Extract the (x, y) coordinate from the center of the cell holding the provided text.  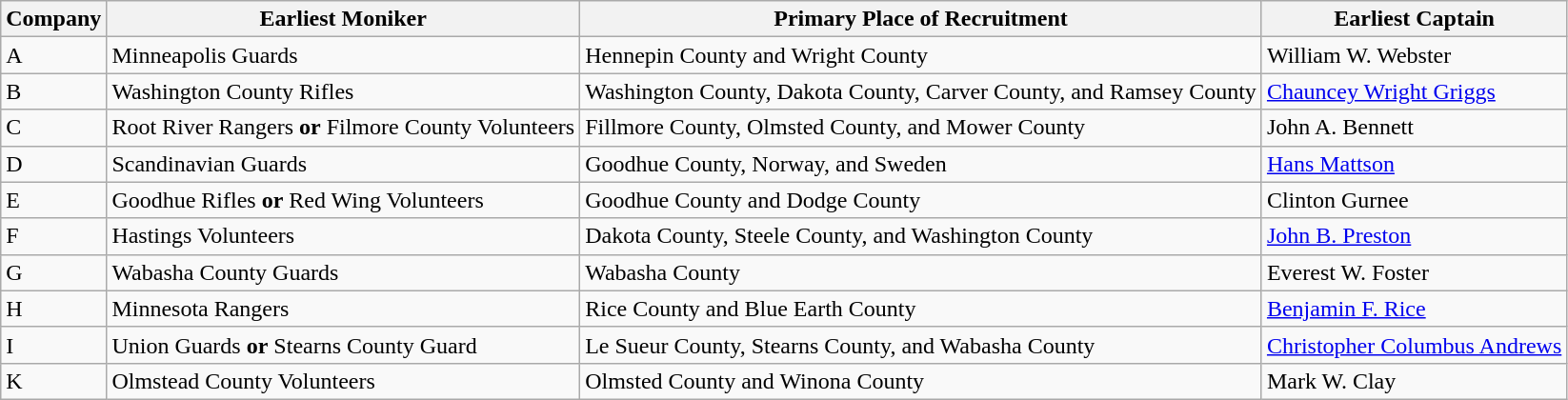
Washington County, Dakota County, Carver County, and Ramsey County (921, 91)
Scandinavian Guards (343, 164)
Goodhue Rifles or Red Wing Volunteers (343, 200)
Le Sueur County, Stearns County, and Wabasha County (921, 345)
William W. Webster (1414, 55)
Wabasha County Guards (343, 272)
Olmsted County and Winona County (921, 381)
Clinton Gurnee (1414, 200)
H (53, 309)
D (53, 164)
Goodhue County, Norway, and Sweden (921, 164)
Hans Mattson (1414, 164)
Olmstead County Volunteers (343, 381)
Christopher Columbus Andrews (1414, 345)
K (53, 381)
Minnesota Rangers (343, 309)
John A. Bennett (1414, 128)
Everest W. Foster (1414, 272)
Chauncey Wright Griggs (1414, 91)
Root River Rangers or Filmore County Volunteers (343, 128)
Rice County and Blue Earth County (921, 309)
Fillmore County, Olmsted County, and Mower County (921, 128)
E (53, 200)
Wabasha County (921, 272)
Company (53, 19)
John B. Preston (1414, 236)
G (53, 272)
Hennepin County and Wright County (921, 55)
A (53, 55)
Mark W. Clay (1414, 381)
B (53, 91)
F (53, 236)
I (53, 345)
Primary Place of Recruitment (921, 19)
Dakota County, Steele County, and Washington County (921, 236)
C (53, 128)
Benjamin F. Rice (1414, 309)
Earliest Moniker (343, 19)
Union Guards or Stearns County Guard (343, 345)
Washington County Rifles (343, 91)
Earliest Captain (1414, 19)
Minneapolis Guards (343, 55)
Goodhue County and Dodge County (921, 200)
Hastings Volunteers (343, 236)
